Find where the given text appears and provide that cell's center as [x, y] coordinate. 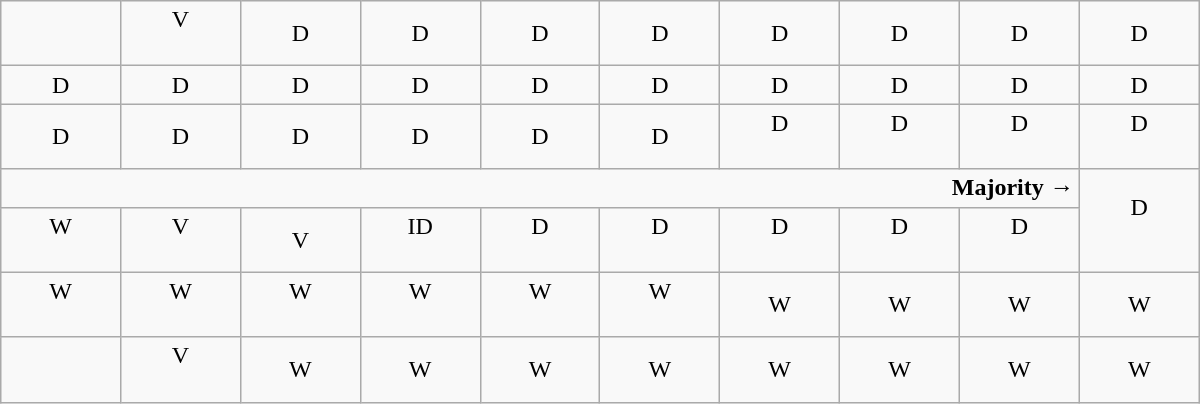
ID [420, 240]
Majority → [540, 188]
